Return (X, Y) of the center of cell containing provided text 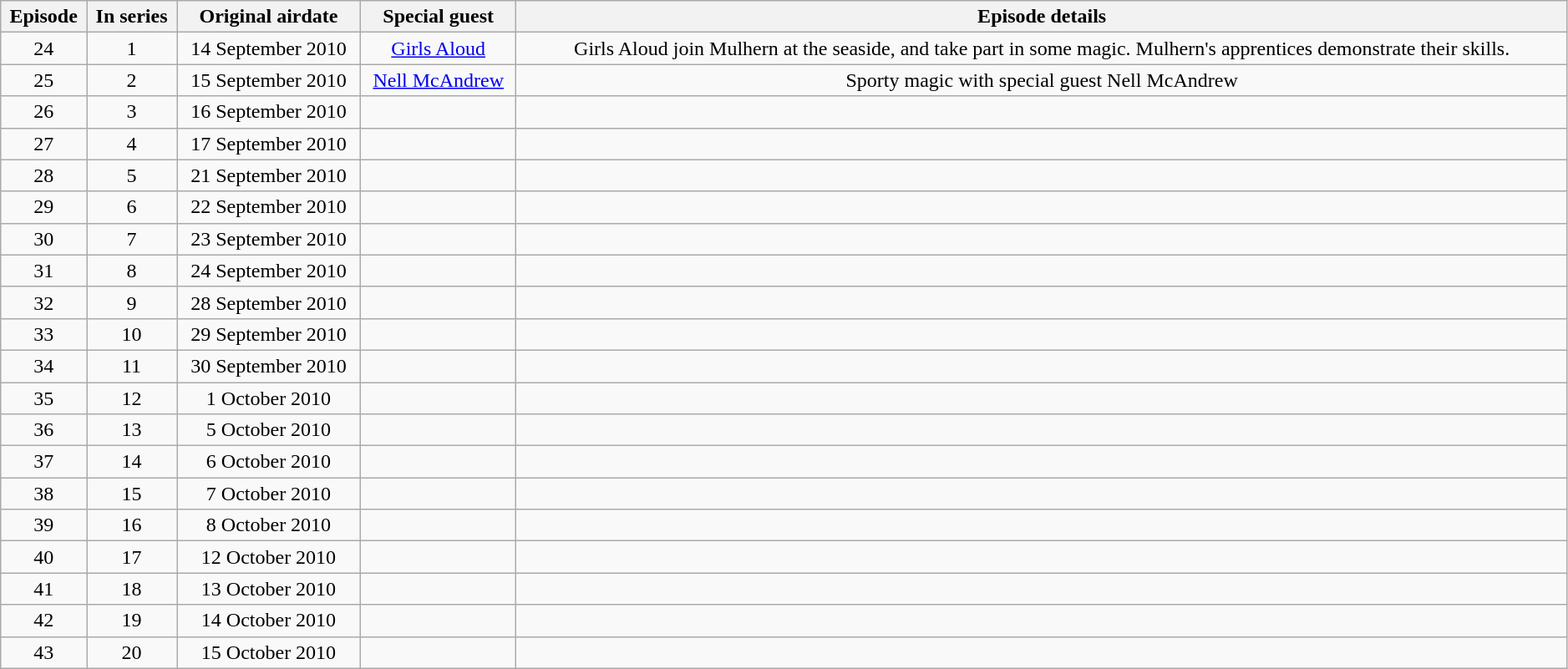
21 September 2010 (269, 175)
40 (43, 557)
33 (43, 334)
34 (43, 366)
6 (132, 207)
26 (43, 112)
4 (132, 144)
16 September 2010 (269, 112)
43 (43, 652)
17 (132, 557)
32 (43, 302)
13 October 2010 (269, 589)
24 September 2010 (269, 271)
6 October 2010 (269, 462)
8 October 2010 (269, 525)
24 (43, 48)
Sporty magic with special guest Nell McAndrew (1042, 80)
5 October 2010 (269, 430)
Original airdate (269, 17)
19 (132, 621)
14 October 2010 (269, 621)
39 (43, 525)
22 September 2010 (269, 207)
18 (132, 589)
13 (132, 430)
23 September 2010 (269, 239)
15 October 2010 (269, 652)
29 September 2010 (269, 334)
Nell McAndrew (438, 80)
3 (132, 112)
Special guest (438, 17)
10 (132, 334)
29 (43, 207)
37 (43, 462)
17 September 2010 (269, 144)
2 (132, 80)
5 (132, 175)
28 (43, 175)
Episode details (1042, 17)
16 (132, 525)
8 (132, 271)
30 September 2010 (269, 366)
41 (43, 589)
12 October 2010 (269, 557)
15 (132, 494)
14 September 2010 (269, 48)
Girls Aloud join Mulhern at the seaside, and take part in some magic. Mulhern's apprentices demonstrate their skills. (1042, 48)
In series (132, 17)
9 (132, 302)
35 (43, 398)
7 (132, 239)
30 (43, 239)
20 (132, 652)
25 (43, 80)
Episode (43, 17)
1 October 2010 (269, 398)
38 (43, 494)
1 (132, 48)
12 (132, 398)
28 September 2010 (269, 302)
7 October 2010 (269, 494)
11 (132, 366)
36 (43, 430)
14 (132, 462)
15 September 2010 (269, 80)
42 (43, 621)
Girls Aloud (438, 48)
31 (43, 271)
27 (43, 144)
